Detect which cell encompasses the target text, then output its (x, y) center coordinate. 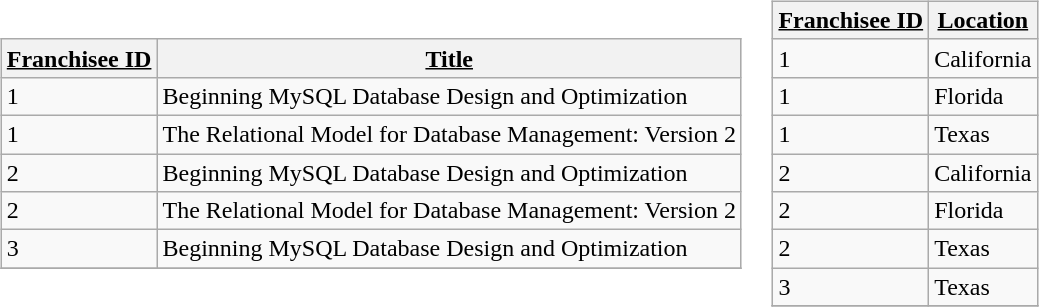
Title (449, 58)
Location (983, 20)
